Extract the [X, Y] coordinate from the center of the cell holding the provided text.  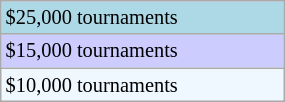
$10,000 tournaments [142, 85]
$15,000 tournaments [142, 51]
$25,000 tournaments [142, 17]
